Return (x, y) of the center of cell containing provided text 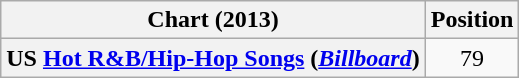
Chart (2013) (213, 20)
US Hot R&B/Hip-Hop Songs (Billboard) (213, 58)
Position (472, 20)
79 (472, 58)
